From the cell containing the given text, extract its center point as [x, y] coordinate. 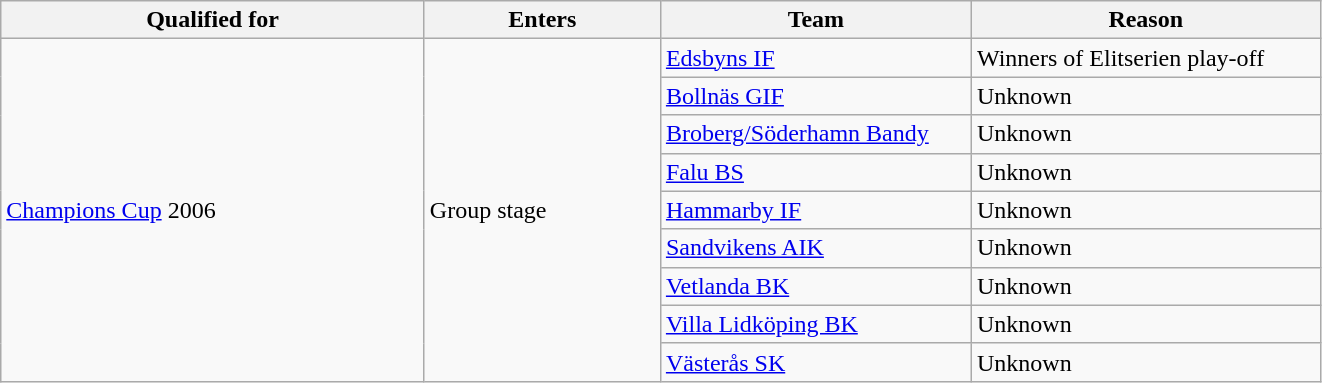
Edsbyns IF [816, 58]
Hammarby IF [816, 210]
Champions Cup 2006 [213, 210]
Västerås SK [816, 362]
Villa Lidköping BK [816, 324]
Sandvikens AIK [816, 248]
Team [816, 20]
Falu BS [816, 172]
Bollnäs GIF [816, 96]
Reason [1146, 20]
Broberg/Söderhamn Bandy [816, 134]
Group stage [542, 210]
Enters [542, 20]
Winners of Elitserien play-off [1146, 58]
Qualified for [213, 20]
Vetlanda BK [816, 286]
